Extract the (X, Y) coordinate from the center of the cell holding the provided text.  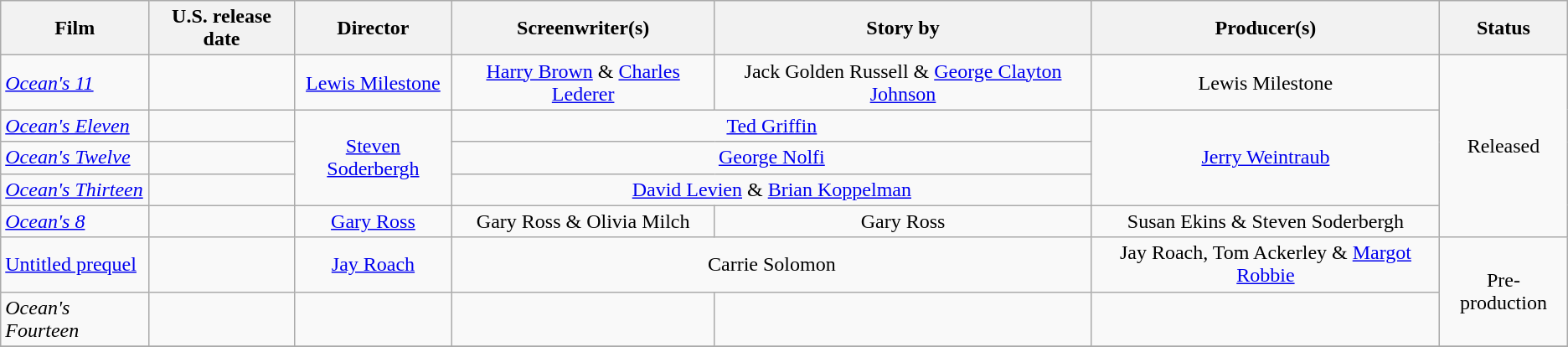
Jay Roach, Tom Ackerley & Margot Robbie (1265, 265)
Jack Golden Russell & George Clayton Johnson (903, 82)
Steven Soderbergh (373, 158)
Released (1504, 146)
Harry Brown & Charles Lederer (583, 82)
Ocean's Twelve (75, 158)
Pre-production (1504, 292)
Ocean's 11 (75, 82)
Director (373, 28)
David Levien & Brian Koppelman (771, 189)
Jay Roach (373, 265)
Ted Griffin (771, 126)
Screenwriter(s) (583, 28)
George Nolfi (771, 158)
U.S. release date (222, 28)
Jerry Weintraub (1265, 158)
Producer(s) (1265, 28)
Untitled prequel (75, 265)
Ocean's Fourteen (75, 319)
Gary Ross & Olivia Milch (583, 221)
Status (1504, 28)
Film (75, 28)
Susan Ekins & Steven Soderbergh (1265, 221)
Story by (903, 28)
Ocean's Thirteen (75, 189)
Carrie Solomon (771, 265)
Ocean's 8 (75, 221)
Ocean's Eleven (75, 126)
